From the cell containing the given text, extract its center point as (X, Y) coordinate. 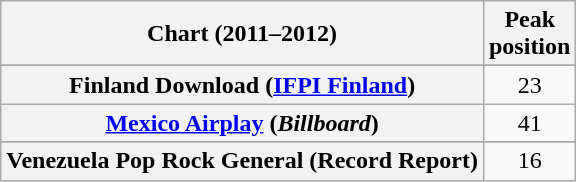
Chart (2011–2012) (242, 34)
Finland Download (IFPI Finland) (242, 85)
Peakposition (529, 34)
23 (529, 85)
Mexico Airplay (Billboard) (242, 123)
41 (529, 123)
16 (529, 161)
Venezuela Pop Rock General (Record Report) (242, 161)
